Detect which cell encompasses the target text, then output its (x, y) center coordinate. 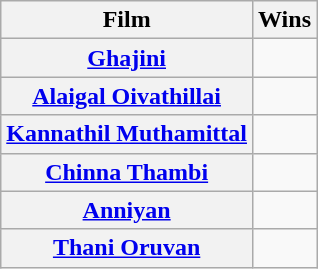
Anniyan (127, 210)
Thani Oruvan (127, 248)
Kannathil Muthamittal (127, 134)
Alaigal Oivathillai (127, 96)
Wins (285, 20)
Film (127, 20)
Ghajini (127, 58)
Chinna Thambi (127, 172)
